Extract the (x, y) coordinate from the center of the cell holding the provided text.  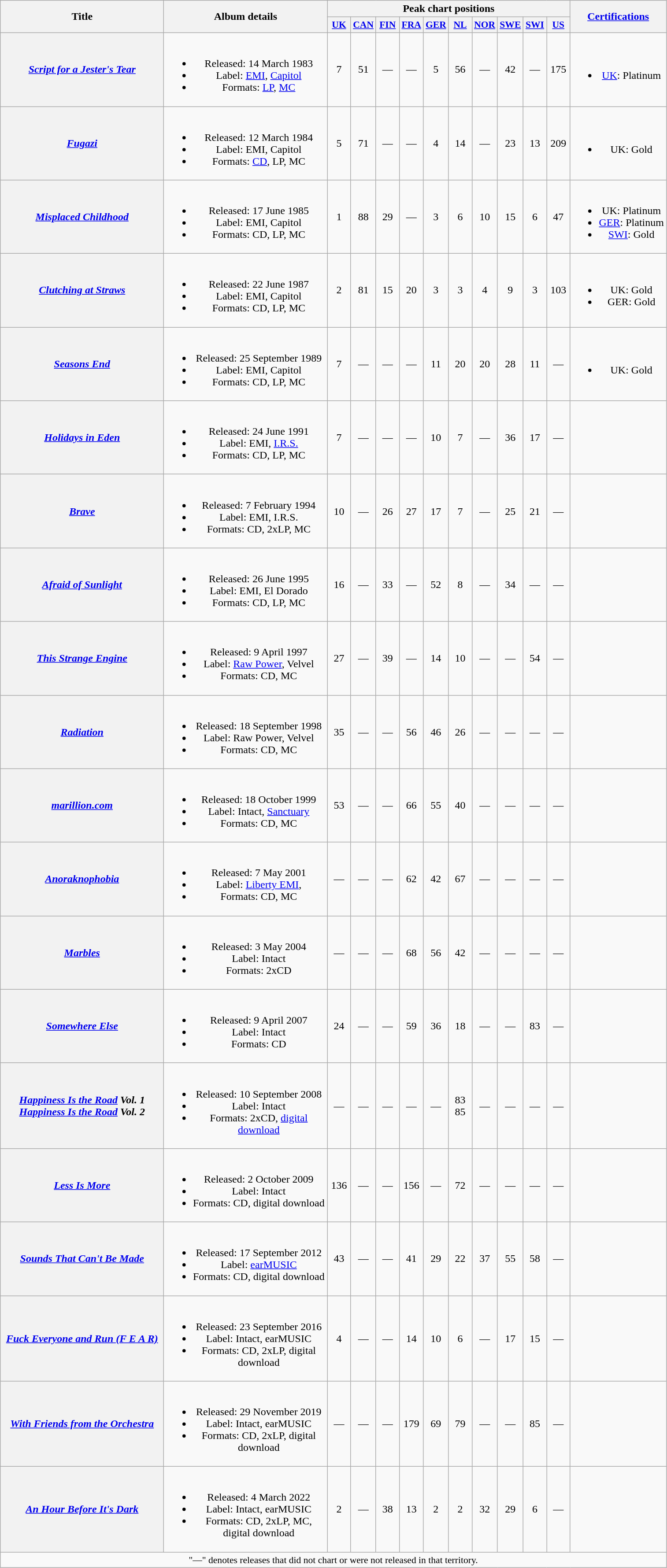
"—" denotes releases that did not chart or were not released in that territory. (333, 1560)
Misplaced Childhood (82, 217)
Somewhere Else (82, 1026)
SWI (535, 25)
41 (411, 1259)
Holidays in Eden (82, 438)
67 (460, 879)
40 (460, 805)
Happiness Is the Road Vol. 1Happiness Is the Road Vol. 2 (82, 1106)
Clutching at Straws (82, 291)
1 (339, 217)
43 (339, 1259)
33 (388, 585)
136 (339, 1185)
66 (411, 805)
US (559, 25)
Released: 23 September 2016Label: Intact, earMUSICFormats: CD, 2xLP, digital download (246, 1339)
72 (460, 1185)
69 (436, 1424)
FIN (388, 25)
34 (510, 585)
Released: 25 September 1989Label: EMI, CapitolFormats: CD, LP, MC (246, 364)
81 (363, 291)
103 (559, 291)
22 (460, 1259)
58 (535, 1259)
Released: 9 April 2007Label: IntactFormats: CD (246, 1026)
Less Is More (82, 1185)
35 (339, 732)
83 (535, 1026)
Released: 2 October 2009Label: IntactFormats: CD, digital download (246, 1185)
23 (510, 144)
Released: 7 February 1994Label: EMI, I.R.S.Formats: CD, 2xLP, MC (246, 511)
UK: PlatinumGER: PlatinumSWI: Gold (618, 217)
Released: 26 June 1995Label: EMI, El DoradoFormats: CD, LP, MC (246, 585)
Fuck Everyone and Run (F E A R) (82, 1339)
Brave (82, 511)
52 (436, 585)
59 (411, 1026)
51 (363, 70)
Sounds That Can't Be Made (82, 1259)
Released: 18 October 1999Label: Intact, SanctuaryFormats: CD, MC (246, 805)
8 (460, 585)
24 (339, 1026)
UK: Platinum (618, 70)
Peak chart positions (448, 9)
209 (559, 144)
9 (510, 291)
21 (535, 511)
CAN (363, 25)
Released: 4 March 2022Label: Intact, earMUSICFormats: CD, 2xLP, MC, digital download (246, 1509)
175 (559, 70)
47 (559, 217)
Afraid of Sunlight (82, 585)
62 (411, 879)
NOR (485, 25)
Released: 14 March 1983Label: EMI, CapitolFormats: LP, MC (246, 70)
37 (485, 1259)
FRA (411, 25)
88 (363, 217)
54 (535, 658)
Released: 17 September 2012Label: earMUSICFormats: CD, digital download (246, 1259)
8385 (460, 1106)
With Friends from the Orchestra (82, 1424)
18 (460, 1026)
marillion.com (82, 805)
16 (339, 585)
GER (436, 25)
Certifications (618, 17)
53 (339, 805)
Released: 22 June 1987Label: EMI, CapitolFormats: CD, LP, MC (246, 291)
32 (485, 1509)
Anoraknophobia (82, 879)
An Hour Before It's Dark (82, 1509)
Released: 9 April 1997Label: Raw Power, VelvelFormats: CD, MC (246, 658)
79 (460, 1424)
Released: 29 November 2019Label: Intact, earMUSICFormats: CD, 2xLP, digital download (246, 1424)
SWE (510, 25)
179 (411, 1424)
Seasons End (82, 364)
Script for a Jester's Tear (82, 70)
39 (388, 658)
UK (339, 25)
38 (388, 1509)
Radiation (82, 732)
Released: 24 June 1991Label: EMI, I.R.S.Formats: CD, LP, MC (246, 438)
This Strange Engine (82, 658)
Released: 10 September 2008Label: IntactFormats: 2xCD, digital download (246, 1106)
Album details (246, 17)
85 (535, 1424)
25 (510, 511)
71 (363, 144)
Released: 18 September 1998Label: Raw Power, VelvelFormats: CD, MC (246, 732)
Released: 12 March 1984Label: EMI, CapitolFormats: CD, LP, MC (246, 144)
28 (510, 364)
Title (82, 17)
UK: GoldGER: Gold (618, 291)
Released: 17 June 1985Label: EMI, CapitolFormats: CD, LP, MC (246, 217)
NL (460, 25)
156 (411, 1185)
Released: 7 May 2001Label: Liberty EMI,Formats: CD, MC (246, 879)
46 (436, 732)
68 (411, 952)
Fugazi (82, 144)
Marbles (82, 952)
Released: 3 May 2004Label: IntactFormats: 2xCD (246, 952)
